Extract the (X, Y) coordinate from the center of the cell holding the provided text.  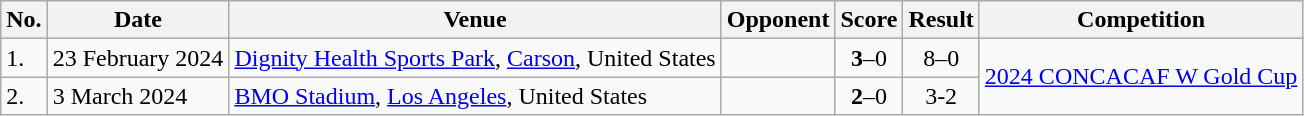
8–0 (941, 58)
Venue (475, 20)
Dignity Health Sports Park, Carson, United States (475, 58)
Opponent (778, 20)
2. (24, 96)
3 March 2024 (138, 96)
2–0 (869, 96)
No. (24, 20)
3-2 (941, 96)
Score (869, 20)
Result (941, 20)
2024 CONCACAF W Gold Cup (1141, 77)
23 February 2024 (138, 58)
3–0 (869, 58)
1. (24, 58)
Date (138, 20)
Competition (1141, 20)
BMO Stadium, Los Angeles, United States (475, 96)
